Capture the cell that displays the provided text and extract its [X, Y] central coordinate. 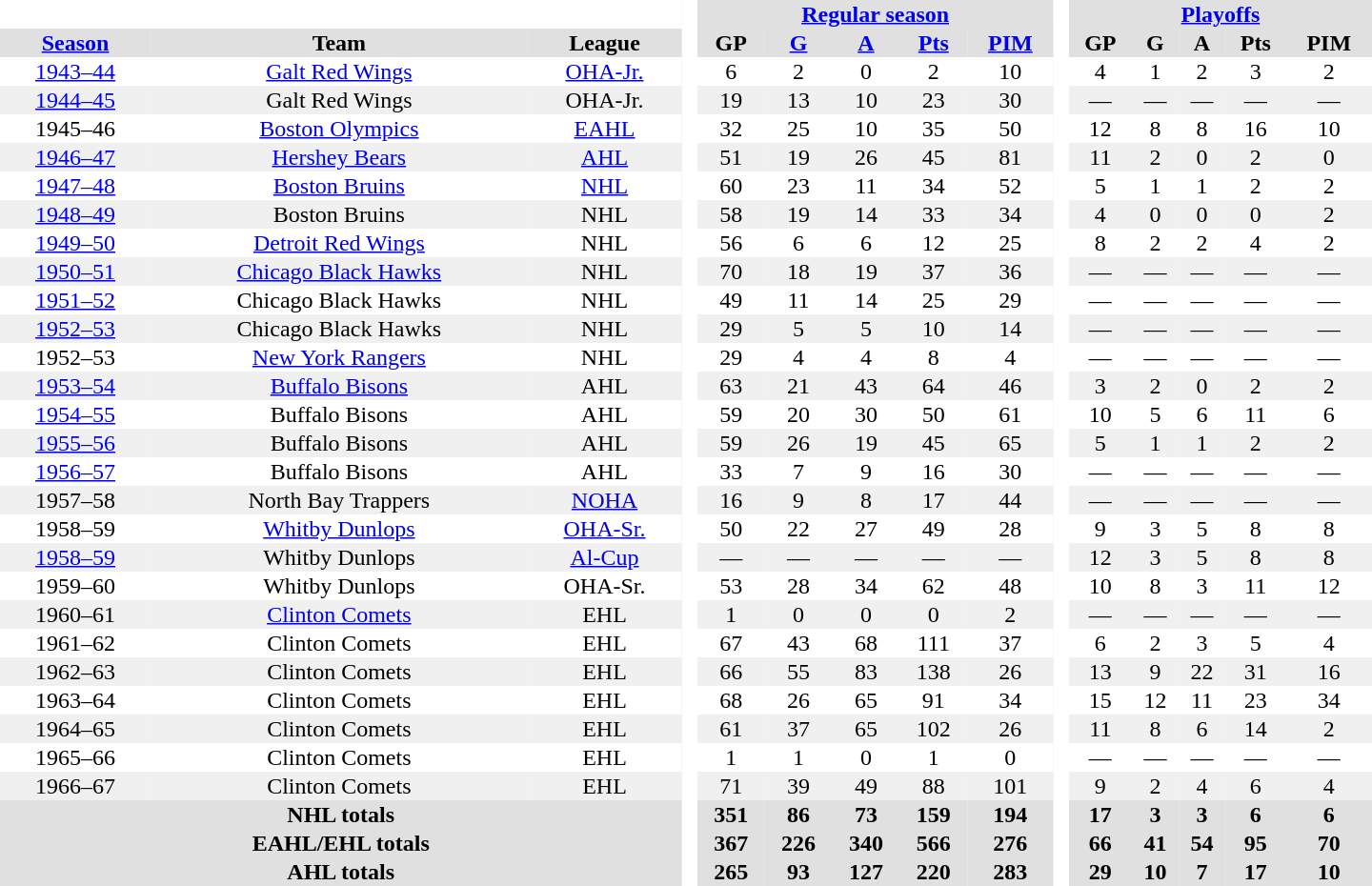
63 [732, 386]
265 [732, 872]
1959–60 [75, 586]
36 [1010, 272]
53 [732, 586]
67 [732, 643]
League [605, 43]
220 [934, 872]
1943–44 [75, 71]
1965–66 [75, 757]
Detroit Red Wings [339, 243]
83 [865, 672]
Team [339, 43]
1960–61 [75, 614]
101 [1010, 786]
1950–51 [75, 272]
1961–62 [75, 643]
1955–56 [75, 443]
1946–47 [75, 157]
1957–58 [75, 500]
93 [798, 872]
21 [798, 386]
81 [1010, 157]
EAHL/EHL totals [341, 843]
1954–55 [75, 414]
54 [1202, 843]
20 [798, 414]
Regular season [876, 14]
86 [798, 815]
71 [732, 786]
1951–52 [75, 300]
64 [934, 386]
276 [1010, 843]
52 [1010, 186]
NOHA [605, 500]
NHL totals [341, 815]
48 [1010, 586]
102 [934, 729]
159 [934, 815]
88 [934, 786]
91 [934, 700]
Boston Olympics [339, 129]
44 [1010, 500]
North Bay Trappers [339, 500]
566 [934, 843]
1963–64 [75, 700]
1962–63 [75, 672]
32 [732, 129]
51 [732, 157]
1948–49 [75, 214]
1964–65 [75, 729]
340 [865, 843]
Al-Cup [605, 557]
55 [798, 672]
367 [732, 843]
351 [732, 815]
127 [865, 872]
18 [798, 272]
31 [1256, 672]
283 [1010, 872]
EAHL [605, 129]
39 [798, 786]
27 [865, 529]
AHL totals [341, 872]
Playoffs [1221, 14]
Season [75, 43]
62 [934, 586]
Hershey Bears [339, 157]
46 [1010, 386]
41 [1155, 843]
35 [934, 129]
1944–45 [75, 100]
56 [732, 243]
1945–46 [75, 129]
1956–57 [75, 472]
138 [934, 672]
58 [732, 214]
111 [934, 643]
15 [1100, 700]
95 [1256, 843]
1953–54 [75, 386]
73 [865, 815]
60 [732, 186]
226 [798, 843]
1966–67 [75, 786]
1949–50 [75, 243]
New York Rangers [339, 357]
194 [1010, 815]
1947–48 [75, 186]
